Find where the given text appears and provide that cell's center as [X, Y] coordinate. 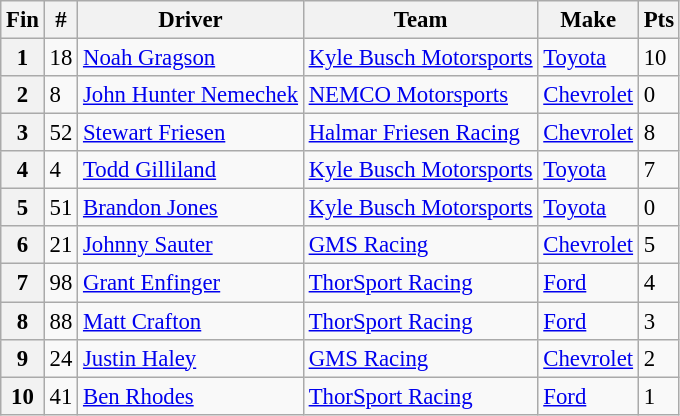
Todd Gilliland [191, 170]
24 [60, 358]
88 [60, 321]
18 [60, 58]
Pts [658, 20]
Make [588, 20]
John Hunter Nemechek [191, 95]
21 [60, 245]
Justin Haley [191, 358]
Team [420, 20]
98 [60, 283]
41 [60, 396]
51 [60, 208]
Matt Crafton [191, 321]
Fin [23, 20]
Driver [191, 20]
Brandon Jones [191, 208]
Johnny Sauter [191, 245]
Grant Enfinger [191, 283]
# [60, 20]
52 [60, 133]
Noah Gragson [191, 58]
Ben Rhodes [191, 396]
Halmar Friesen Racing [420, 133]
Stewart Friesen [191, 133]
NEMCO Motorsports [420, 95]
9 [23, 358]
6 [23, 245]
